Output the [x, y] coordinate of the center of the cell containing the given text.  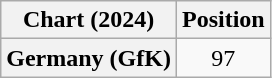
97 [223, 58]
Position [223, 20]
Germany (GfK) [89, 58]
Chart (2024) [89, 20]
